Search for the cell housing the specified text and yield its [x, y] center coordinate. 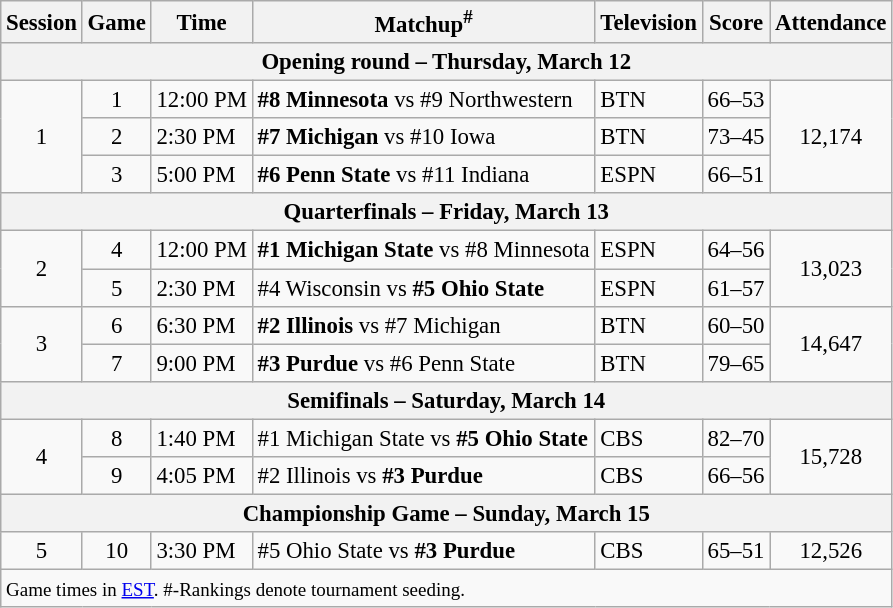
#5 Ohio State vs #3 Purdue [424, 551]
#3 Purdue vs #6 Penn State [424, 363]
Matchup# [424, 22]
Session [42, 22]
#7 Michigan vs #10 Iowa [424, 137]
#6 Penn State vs #11 Indiana [424, 175]
12,174 [831, 138]
15,728 [831, 456]
9:00 PM [202, 363]
Television [648, 22]
Score [736, 22]
82–70 [736, 438]
14,647 [831, 344]
Attendance [831, 22]
Quarterfinals – Friday, March 13 [446, 213]
79–65 [736, 363]
10 [116, 551]
66–51 [736, 175]
73–45 [736, 137]
#2 Illinois vs #3 Purdue [424, 476]
3:30 PM [202, 551]
Game [116, 22]
6 [116, 325]
1:40 PM [202, 438]
6:30 PM [202, 325]
#2 Illinois vs #7 Michigan [424, 325]
4:05 PM [202, 476]
13,023 [831, 268]
61–57 [736, 288]
Championship Game – Sunday, March 15 [446, 513]
66–56 [736, 476]
8 [116, 438]
5:00 PM [202, 175]
#1 Michigan State vs #8 Minnesota [424, 250]
12,526 [831, 551]
Game times in EST. #-Rankings denote tournament seeding. [446, 588]
65–51 [736, 551]
Time [202, 22]
64–56 [736, 250]
#1 Michigan State vs #5 Ohio State [424, 438]
#4 Wisconsin vs #5 Ohio State [424, 288]
9 [116, 476]
#8 Minnesota vs #9 Northwestern [424, 100]
7 [116, 363]
Opening round – Thursday, March 12 [446, 62]
60–50 [736, 325]
Semifinals – Saturday, March 14 [446, 400]
66–53 [736, 100]
